Return the (X, Y) coordinate for the center point of the cell that contains the specified text.  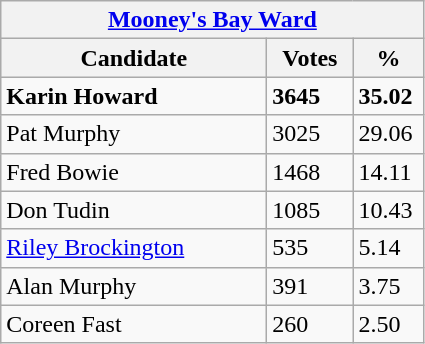
Votes (310, 58)
5.14 (388, 248)
2.50 (388, 324)
Karin Howard (134, 96)
29.06 (388, 134)
3025 (310, 134)
Fred Bowie (134, 172)
3.75 (388, 286)
Mooney's Bay Ward (212, 20)
35.02 (388, 96)
Riley Brockington (134, 248)
Alan Murphy (134, 286)
% (388, 58)
1085 (310, 210)
Don Tudin (134, 210)
14.11 (388, 172)
1468 (310, 172)
3645 (310, 96)
Coreen Fast (134, 324)
391 (310, 286)
Candidate (134, 58)
260 (310, 324)
Pat Murphy (134, 134)
10.43 (388, 210)
535 (310, 248)
